Capture the cell that displays the provided text and extract its [X, Y] central coordinate. 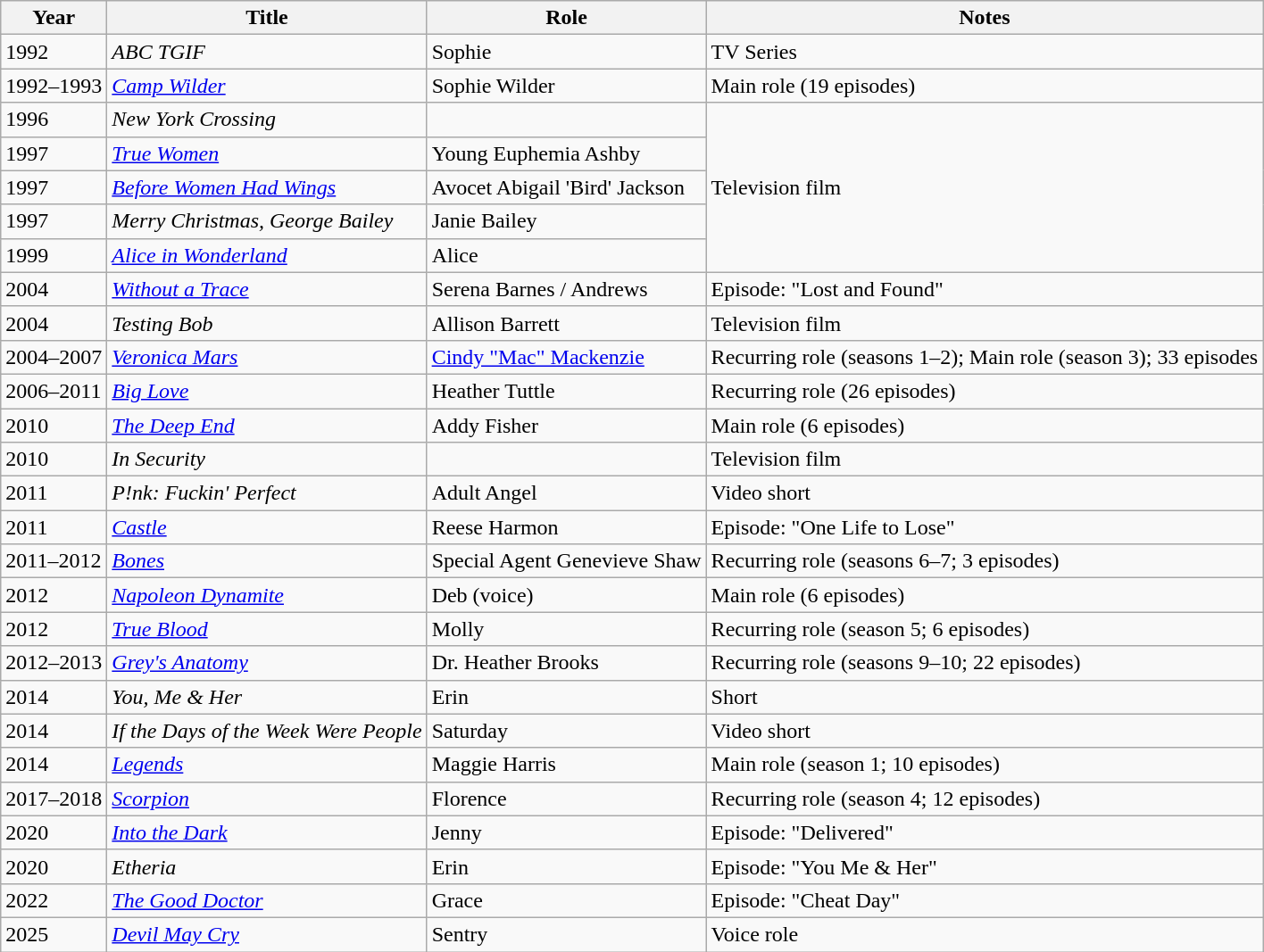
Young Euphemia Ashby [566, 153]
Camp Wilder [267, 86]
Florence [566, 799]
Alice in Wonderland [267, 255]
Title [267, 18]
Veronica Mars [267, 357]
Without a Trace [267, 289]
1999 [54, 255]
2012–2013 [54, 663]
Legends [267, 765]
Recurring role (season 4; 12 episodes) [985, 799]
Reese Harmon [566, 527]
Main role (19 episodes) [985, 86]
Short [985, 697]
TV Series [985, 52]
True Blood [267, 629]
2004–2007 [54, 357]
Into the Dark [267, 832]
Saturday [566, 731]
Episode: "Cheat Day" [985, 900]
Recurring role (seasons 1–2); Main role (season 3); 33 episodes [985, 357]
The Good Doctor [267, 900]
Addy Fisher [566, 426]
Bones [267, 561]
Recurring role (seasons 6–7; 3 episodes) [985, 561]
Merry Christmas, George Bailey [267, 221]
You, Me & Her [267, 697]
Serena Barnes / Andrews [566, 289]
Scorpion [267, 799]
Deb (voice) [566, 595]
Devil May Cry [267, 934]
Main role (season 1; 10 episodes) [985, 765]
If the Days of the Week Were People [267, 731]
1992–1993 [54, 86]
Sentry [566, 934]
Janie Bailey [566, 221]
ABC TGIF [267, 52]
Jenny [566, 832]
Recurring role (26 episodes) [985, 391]
2022 [54, 900]
Maggie Harris [566, 765]
2006–2011 [54, 391]
P!nk: Fuckin' Perfect [267, 493]
Sophie Wilder [566, 86]
Grey's Anatomy [267, 663]
Role [566, 18]
1992 [54, 52]
Cindy "Mac" Mackenzie [566, 357]
Episode: "Delivered" [985, 832]
Napoleon Dynamite [267, 595]
Etheria [267, 866]
Notes [985, 18]
Alice [566, 255]
2025 [54, 934]
Molly [566, 629]
2011–2012 [54, 561]
Episode: "Lost and Found" [985, 289]
In Security [267, 459]
The Deep End [267, 426]
Episode: "One Life to Lose" [985, 527]
Adult Angel [566, 493]
Year [54, 18]
Allison Barrett [566, 323]
Recurring role (seasons 9–10; 22 episodes) [985, 663]
2017–2018 [54, 799]
Big Love [267, 391]
Recurring role (season 5; 6 episodes) [985, 629]
Voice role [985, 934]
Sophie [566, 52]
Heather Tuttle [566, 391]
1996 [54, 120]
True Women [267, 153]
Dr. Heather Brooks [566, 663]
Castle [267, 527]
Grace [566, 900]
Avocet Abigail 'Bird' Jackson [566, 187]
New York Crossing [267, 120]
Special Agent Genevieve Shaw [566, 561]
Episode: "You Me & Her" [985, 866]
Testing Bob [267, 323]
Before Women Had Wings [267, 187]
